Locate the cell with the specified text and output its [X, Y] center coordinate. 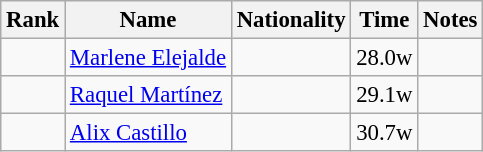
Time [384, 20]
Marlene Elejalde [148, 58]
Name [148, 20]
Notes [450, 20]
28.0w [384, 58]
Rank [33, 20]
29.1w [384, 95]
Alix Castillo [148, 133]
Raquel Martínez [148, 95]
30.7w [384, 133]
Nationality [290, 20]
